Pinpoint the cell where the given text exists, returning its [x, y] midpoint coordinate. 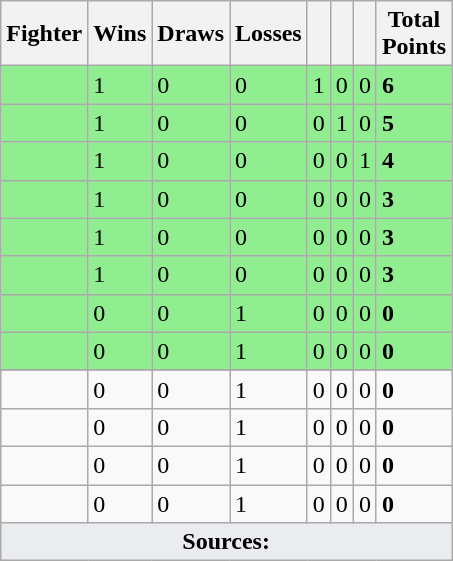
Draws [191, 34]
Total Points [414, 34]
6 [414, 85]
Losses [269, 34]
4 [414, 161]
Wins [120, 34]
Sources: [226, 542]
Fighter [44, 34]
5 [414, 123]
